Locate the cell with the specified text and output its (x, y) center coordinate. 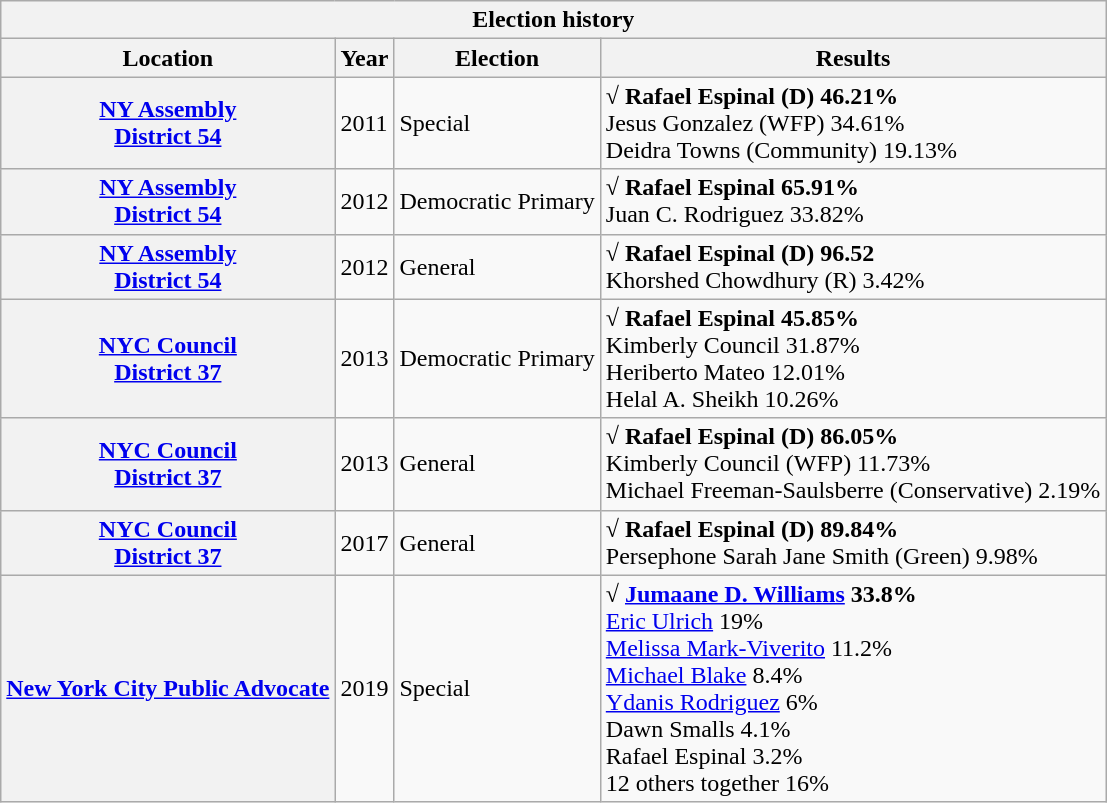
√ Rafael Espinal (D) 46.21%Jesus Gonzalez (WFP) 34.61%Deidra Towns (Community) 19.13% (853, 123)
Year (364, 58)
√ Rafael Espinal (D) 96.52Khorshed Chowdhury (R) 3.42% (853, 266)
√ Rafael Espinal 65.91%Juan C. Rodriguez 33.82% (853, 202)
√ Rafael Espinal (D) 89.84%Persephone Sarah Jane Smith (Green) 9.98% (853, 542)
Location (168, 58)
2019 (364, 688)
Election history (554, 20)
2011 (364, 123)
√ Rafael Espinal (D) 86.05%Kimberly Council (WFP) 11.73%Michael Freeman-Saulsberre (Conservative) 2.19% (853, 464)
2017 (364, 542)
Election (497, 58)
√ Rafael Espinal 45.85%Kimberly Council 31.87%Heriberto Mateo 12.01%Helal A. Sheikh 10.26% (853, 358)
Results (853, 58)
New York City Public Advocate (168, 688)
